Output the (X, Y) coordinate of the center of the cell containing the given text.  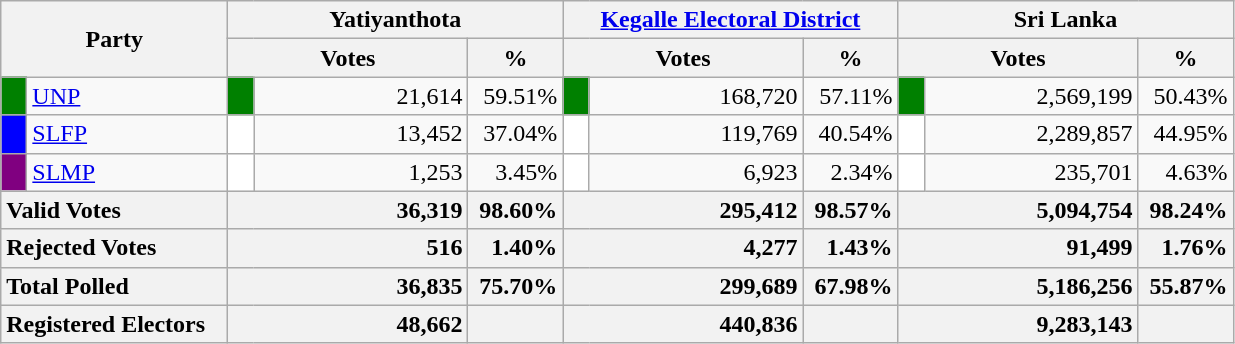
5,186,256 (1018, 286)
1,253 (361, 172)
21,614 (361, 96)
9,283,143 (1018, 324)
6,923 (696, 172)
98.57% (850, 210)
2.34% (850, 172)
37.04% (516, 134)
SLFP (128, 134)
Total Polled (114, 286)
235,701 (1031, 172)
91,499 (1018, 248)
UNP (128, 96)
40.54% (850, 134)
98.60% (516, 210)
75.70% (516, 286)
50.43% (1186, 96)
440,836 (683, 324)
1.43% (850, 248)
Party (114, 39)
3.45% (516, 172)
295,412 (683, 210)
13,452 (361, 134)
1.40% (516, 248)
59.51% (516, 96)
516 (348, 248)
168,720 (696, 96)
5,094,754 (1018, 210)
36,319 (348, 210)
44.95% (1186, 134)
67.98% (850, 286)
2,289,857 (1031, 134)
Rejected Votes (114, 248)
4.63% (1186, 172)
55.87% (1186, 286)
57.11% (850, 96)
48,662 (348, 324)
1.76% (1186, 248)
Yatiyanthota (396, 20)
Registered Electors (114, 324)
119,769 (696, 134)
Sri Lanka (1066, 20)
2,569,199 (1031, 96)
36,835 (348, 286)
98.24% (1186, 210)
SLMP (128, 172)
Valid Votes (114, 210)
4,277 (683, 248)
Kegalle Electoral District (730, 20)
299,689 (683, 286)
